Detect which cell encompasses the target text, then output its [X, Y] center coordinate. 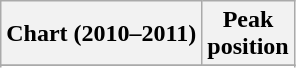
Chart (2010–2011) [102, 34]
Peakposition [248, 34]
